For the text-containing cell, return its midpoint in (X, Y) coordinate format. 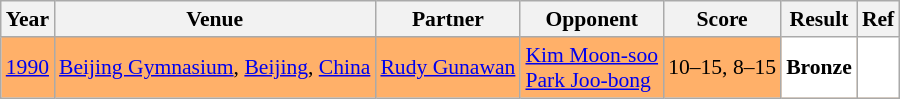
Ref (878, 19)
Venue (214, 19)
Partner (448, 19)
10–15, 8–15 (722, 68)
1990 (28, 68)
Beijing Gymnasium, Beijing, China (214, 68)
Bronze (819, 68)
Rudy Gunawan (448, 68)
Result (819, 19)
Opponent (592, 19)
Year (28, 19)
Score (722, 19)
Kim Moon-soo Park Joo-bong (592, 68)
